Output the [X, Y] coordinate of the center of the cell containing the given text.  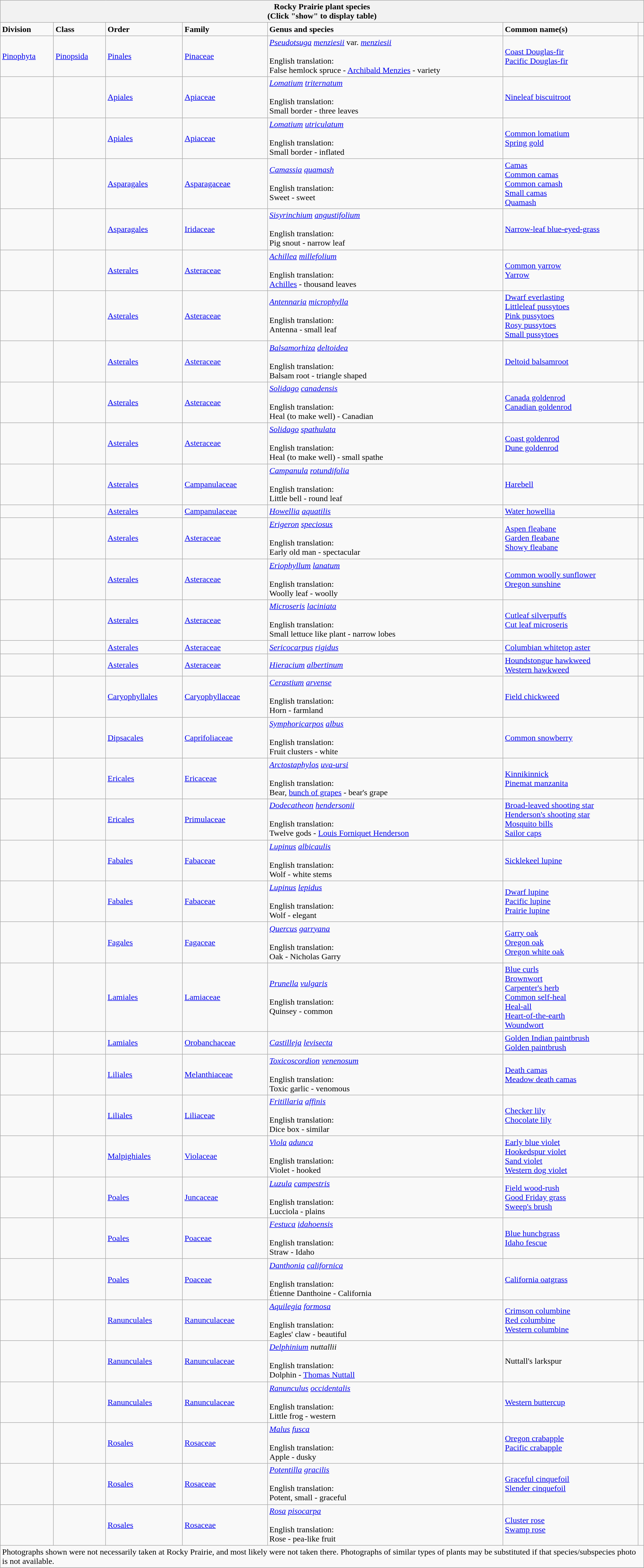
Fagaceae [225, 942]
Camassia quamashEnglish translation:Sweet - sweet [385, 184]
Field wood-rushGood Friday grassSweep's brush [570, 1198]
Lupinus albicaulisEnglish translation:Wolf - white stems [385, 861]
Deltoid balsamroot [570, 361]
Balsamorhiza deltoideaEnglish translation:Balsam root - triangle shaped [385, 361]
Howellia aquatilis [385, 511]
Achillea millefoliumEnglish translation:Achilles - thousand leaves [385, 270]
Common name(s) [570, 29]
Microseris laciniataEnglish translation:Small lettuce like plant - narrow lobes [385, 620]
Columbian whitetop aster [570, 647]
Graceful cinquefoilSlender cinquefoil [570, 1484]
Hieracium albertinum [385, 665]
Caryophyllaceae [225, 697]
Harebell [570, 484]
Antennaria microphyllaEnglish translation:Antenna - small leaf [385, 316]
Erigeron speciosusEnglish translation:Early old man - spectacular [385, 539]
Asparagaceae [225, 184]
Cluster roseSwamp rose [570, 1525]
Pseudotsuga menziesii var. menziesiiEnglish translation:False hemlock spruce - Archibald Menzies - variety [385, 56]
Pinophyta [27, 56]
Sisyrinchium angustifoliumEnglish translation:Pig snout - narrow leaf [385, 229]
Prunella vulgarisEnglish translation:Quinsey - common [385, 997]
Sericocarpus rigidus [385, 647]
Fritillaria affinisEnglish translation:Dice box - similar [385, 1116]
Garry oakOregon oakOregon white oak [570, 942]
KinnikinnickPinemat manzanita [570, 779]
Iridaceae [225, 229]
Family [225, 29]
Common lomatiumSpring gold [570, 138]
Rocky Prairie plant species(Click "show" to display table) [322, 12]
Luzula campestrisEnglish translation:Lucciola - plains [385, 1198]
Common yarrowYarrow [570, 270]
Fagales [144, 942]
Sicklekeel lupine [570, 861]
Violaceae [225, 1156]
Primulaceae [225, 819]
Ranunculus occidentalisEnglish translation:Little frog - western [385, 1402]
Pinales [144, 56]
Cutleaf silverpuffsCut leaf microseris [570, 620]
Canada goldenrodCanadian goldenrod [570, 402]
Nineleaf biscuitroot [570, 97]
Solidago canadensisEnglish translation:Heal (to make well) - Canadian [385, 402]
Viola aduncaEnglish translation:Violet - hooked [385, 1156]
Campanula rotundifoliaEnglish translation:Little bell - round leaf [385, 484]
Dwarf everlastingLittleleaf pussytoesPink pussytoesRosy pussytoesSmall pussytoes [570, 316]
Lomatium utriculatumEnglish translation:Small border - inflated [385, 138]
Orobanchaceae [225, 1043]
Pinaceae [225, 56]
CamasCommon camasCommon camashSmall camasQuamash [570, 184]
Blue hunchgrassIdaho fescue [570, 1238]
Festuca idahoensisEnglish translation:Straw - Idaho [385, 1238]
Quercus garryanaEnglish translation:Oak - Nicholas Garry [385, 942]
Houndstongue hawkweedWestern hawkweed [570, 665]
Cerastium arvenseEnglish translation:Horn - farmland [385, 697]
Golden Indian paintbrushGolden paintbrush [570, 1043]
Liliaceae [225, 1116]
Aspen fleabaneGarden fleabaneShowy fleabane [570, 539]
Common woolly sunflowerOregon sunshine [570, 579]
Juncaceae [225, 1198]
Castilleja levisecta [385, 1043]
Genus and species [385, 29]
California oatgrass [570, 1279]
Order [144, 29]
Dwarf lupinePacific lupinePrairie lupine [570, 901]
Narrow-leaf blue-eyed-grass [570, 229]
Arctostaphylos uva-ursiEnglish translation:Bear, bunch of grapes - bear's grape [385, 779]
Caprifoliaceae [225, 737]
Broad-leaved shooting starHenderson's shooting starMosquito billsSailor caps [570, 819]
Malus fuscaEnglish translation:Apple - dusky [385, 1443]
Eriophyllum lanatumEnglish translation:Woolly leaf - woolly [385, 579]
Symphoricarpos albusEnglish translation:Fruit clusters - white [385, 737]
Blue curlsBrownwortCarpenter's herbCommon self-healHeal-allHeart-of-the-earthWoundwort [570, 997]
Crimson columbineRed columbineWestern columbine [570, 1320]
Pinopsida [80, 56]
Division [27, 29]
Lupinus lepidusEnglish translation:Wolf - elegant [385, 901]
Rosa pisocarpaEnglish translation:Rose - pea-like fruit [385, 1525]
Lomatium triternatumEnglish translation:Small border - three leaves [385, 97]
Lamiaceae [225, 997]
Common snowberry [570, 737]
Death camasMeadow death camas [570, 1074]
Dodecatheon hendersoniiEnglish translation:Twelve gods - Louis Forniquet Henderson [385, 819]
Field chickweed [570, 697]
Water howellia [570, 511]
Melanthiaceae [225, 1074]
Early blue violetHookedspur violetSand violetWestern dog violet [570, 1156]
Delphinium nuttalliiEnglish translation:Dolphin - Thomas Nuttall [385, 1361]
Checker lilyChocolate lily [570, 1116]
Class [80, 29]
Aquilegia formosaEnglish translation:Eagles' claw - beautiful [385, 1320]
Coast Douglas-firPacific Douglas-fir [570, 56]
Oregon crabapplePacific crabapple [570, 1443]
Potentilla gracilisEnglish translation:Potent, small - graceful [385, 1484]
Solidago spathulataEnglish translation:Heal (to make well) - small spathe [385, 443]
Nuttall's larkspur [570, 1361]
Toxicoscordion venenosumEnglish translation:Toxic garlic - venomous [385, 1074]
Western buttercup [570, 1402]
Caryophyllales [144, 697]
Danthonia californicaEnglish translation:Étienne Danthoine - California [385, 1279]
Ericaceae [225, 779]
Malpighiales [144, 1156]
Coast goldenrodDune goldenrod [570, 443]
Dipsacales [144, 737]
